Find where the given text appears and provide that cell's center as [X, Y] coordinate. 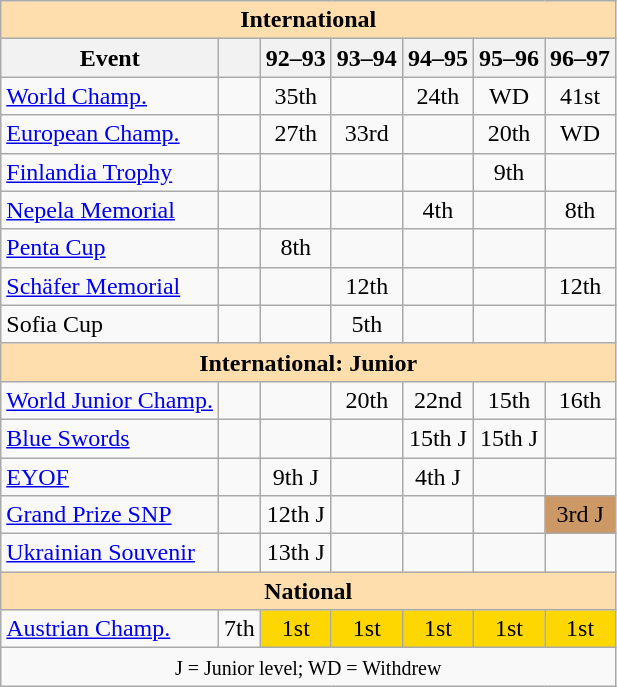
World Junior Champ. [110, 400]
96–97 [580, 58]
33rd [366, 134]
International: Junior [308, 362]
Penta Cup [110, 248]
16th [580, 400]
World Champ. [110, 96]
National [308, 591]
95–96 [508, 58]
15th [508, 400]
Event [110, 58]
9th J [296, 477]
41st [580, 96]
Grand Prize SNP [110, 515]
EYOF [110, 477]
European Champ. [110, 134]
Finlandia Trophy [110, 172]
94–95 [438, 58]
93–94 [366, 58]
Sofia Cup [110, 324]
Austrian Champ. [110, 629]
7th [240, 629]
22nd [438, 400]
24th [438, 96]
4th J [438, 477]
4th [438, 210]
Blue Swords [110, 438]
27th [296, 134]
3rd J [580, 515]
92–93 [296, 58]
13th J [296, 553]
12th J [296, 515]
9th [508, 172]
5th [366, 324]
35th [296, 96]
International [308, 20]
Schäfer Memorial [110, 286]
Ukrainian Souvenir [110, 553]
Nepela Memorial [110, 210]
J = Junior level; WD = Withdrew [308, 667]
